Output the (X, Y) coordinate of the center of the cell containing the given text.  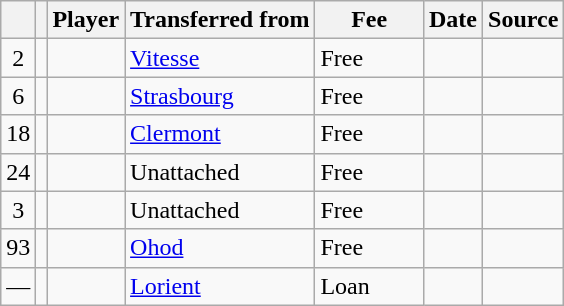
6 (18, 96)
2 (18, 58)
24 (18, 172)
Loan (370, 286)
Vitesse (220, 58)
Transferred from (220, 20)
Lorient (220, 286)
Player (86, 20)
93 (18, 248)
18 (18, 134)
Source (524, 20)
Ohod (220, 248)
Clermont (220, 134)
3 (18, 210)
Strasbourg (220, 96)
— (18, 286)
Fee (370, 20)
Date (452, 20)
